Return (X, Y) of the center of cell containing provided text 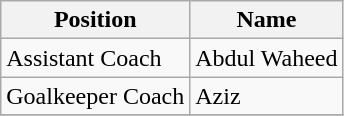
Abdul Waheed (266, 58)
Position (96, 20)
Goalkeeper Coach (96, 96)
Aziz (266, 96)
Assistant Coach (96, 58)
Name (266, 20)
